Detect which cell encompasses the target text, then output its (X, Y) center coordinate. 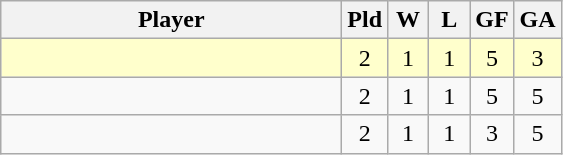
W (408, 20)
GA (538, 20)
L (450, 20)
Pld (365, 20)
Player (172, 20)
GF (492, 20)
